Scan for the cell matching the given text and deliver its (X, Y) coordinate at center. 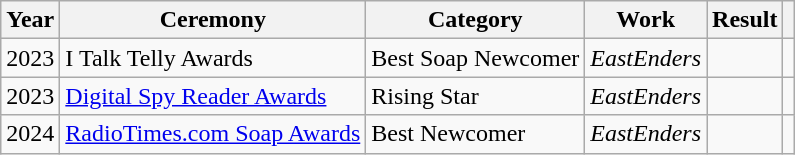
Work (646, 20)
RadioTimes.com Soap Awards (213, 134)
Ceremony (213, 20)
Best Soap Newcomer (476, 58)
Best Newcomer (476, 134)
Digital Spy Reader Awards (213, 96)
Category (476, 20)
Result (745, 20)
Rising Star (476, 96)
I Talk Telly Awards (213, 58)
Year (30, 20)
2024 (30, 134)
